Extract the [X, Y] coordinate from the center of the cell holding the provided text.  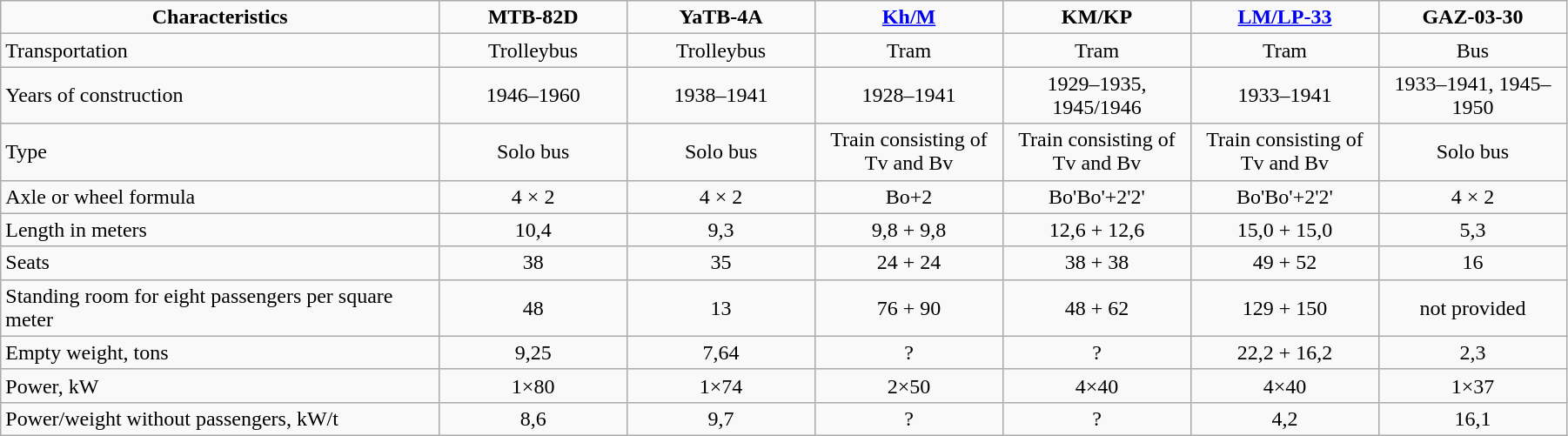
5,3 [1472, 230]
16,1 [1472, 419]
9,8 + 9,8 [909, 230]
16 [1472, 263]
Length in meters [220, 230]
13 [721, 308]
129 + 150 [1284, 308]
38 [533, 263]
not provided [1472, 308]
38 + 38 [1097, 263]
Bo+2 [909, 197]
Characteristics [220, 17]
MTB-82D [533, 17]
1938–1941 [721, 96]
1×80 [533, 386]
1×37 [1472, 386]
15,0 + 15,0 [1284, 230]
YaTB-4A [721, 17]
22,2 + 16,2 [1284, 352]
Seats [220, 263]
24 + 24 [909, 263]
10,4 [533, 230]
9,25 [533, 352]
Kh/M [909, 17]
12,6 + 12,6 [1097, 230]
1928–1941 [909, 96]
7,64 [721, 352]
2×50 [909, 386]
8,6 [533, 419]
Power, kW [220, 386]
Axle or wheel formula [220, 197]
Standing room for eight passengers per square meter [220, 308]
1929–1935, 1945/1946 [1097, 96]
48 + 62 [1097, 308]
Transportation [220, 50]
Power/weight without passengers, kW/t [220, 419]
35 [721, 263]
Years of construction [220, 96]
GAZ-03-30 [1472, 17]
LM/LP-33 [1284, 17]
9,7 [721, 419]
2,3 [1472, 352]
4,2 [1284, 419]
Type [220, 151]
KM/KP [1097, 17]
1946–1960 [533, 96]
48 [533, 308]
1×74 [721, 386]
76 + 90 [909, 308]
1933–1941 [1284, 96]
Bus [1472, 50]
9,3 [721, 230]
49 + 52 [1284, 263]
1933–1941, 1945–1950 [1472, 96]
Empty weight, tons [220, 352]
